Determine the (x, y) coordinate at the center of the cell enclosing the given text.  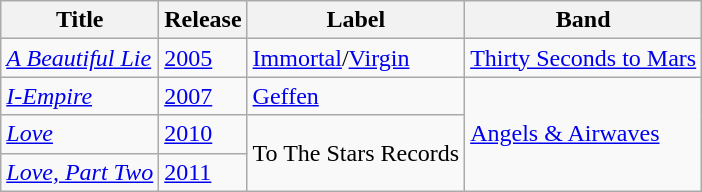
A Beautiful Lie (80, 58)
2007 (203, 96)
Love (80, 134)
Angels & Airwaves (584, 134)
Release (203, 20)
Geffen (356, 96)
I-Empire (80, 96)
2005 (203, 58)
Label (356, 20)
Title (80, 20)
To The Stars Records (356, 153)
2011 (203, 172)
Love, Part Two (80, 172)
Immortal/Virgin (356, 58)
2010 (203, 134)
Thirty Seconds to Mars (584, 58)
Band (584, 20)
